Scan for the cell matching the given text and deliver its [X, Y] coordinate at center. 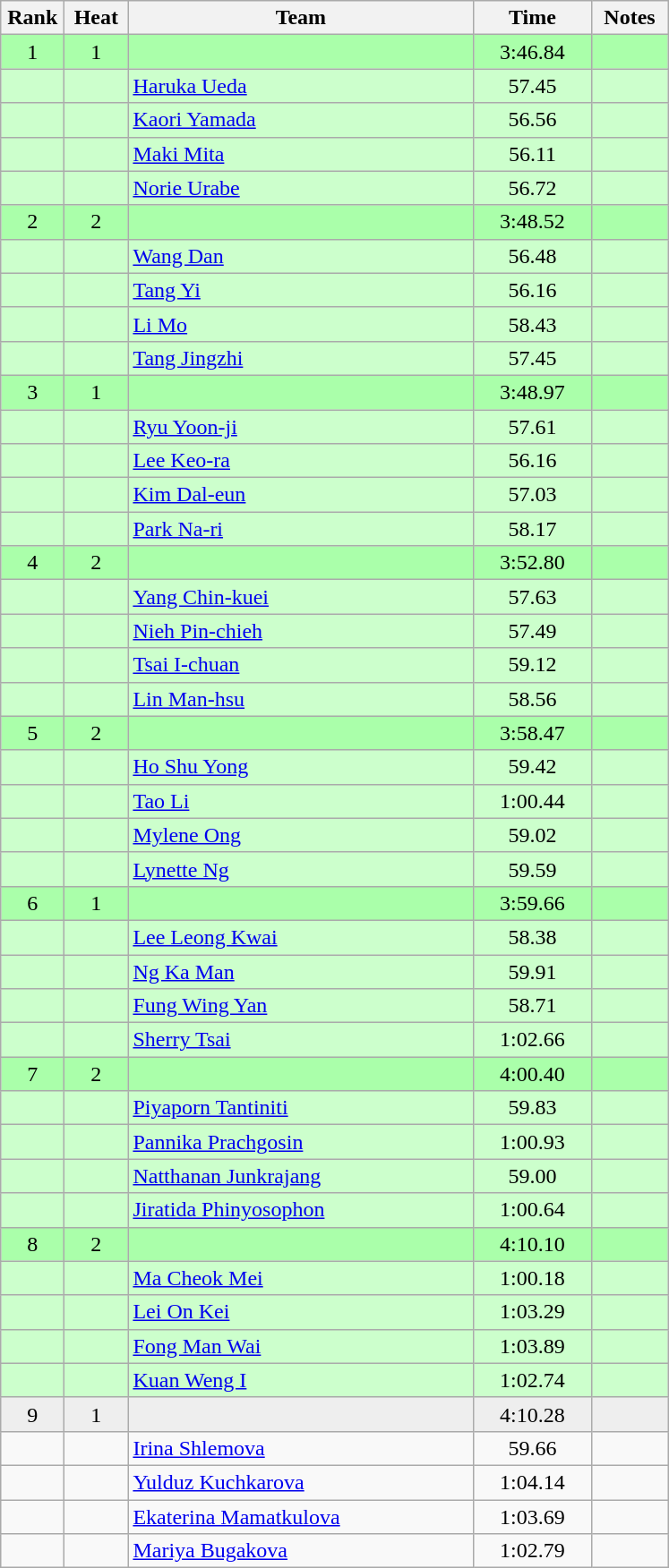
Rank [32, 18]
59.83 [532, 1108]
Tang Yi [301, 290]
Lynette Ng [301, 869]
1:00.93 [532, 1142]
8 [32, 1244]
1:02.66 [532, 1040]
1:03.29 [532, 1312]
Kaori Yamada [301, 120]
Fung Wing Yan [301, 1006]
6 [32, 903]
Wang Dan [301, 256]
9 [32, 1414]
Ryu Yoon-ji [301, 427]
4 [32, 563]
Nieh Pin-chieh [301, 631]
Tang Jingzhi [301, 358]
4:00.40 [532, 1074]
1:02.79 [532, 1551]
58.43 [532, 324]
1:04.14 [532, 1482]
Yang Chin-kuei [301, 597]
Heat [97, 18]
3:46.84 [532, 52]
56.72 [532, 188]
57.49 [532, 631]
58.38 [532, 937]
Ekaterina Mamatkulova [301, 1517]
1:03.89 [532, 1346]
Haruka Ueda [301, 86]
3:48.52 [532, 222]
1:00.18 [532, 1278]
3:59.66 [532, 903]
Pannika Prachgosin [301, 1142]
4:10.10 [532, 1244]
Lee Leong Kwai [301, 937]
59.91 [532, 971]
4:10.28 [532, 1414]
59.00 [532, 1176]
59.66 [532, 1448]
Maki Mita [301, 154]
Lee Keo-ra [301, 461]
Team [301, 18]
5 [32, 733]
Time [532, 18]
59.02 [532, 835]
Li Mo [301, 324]
58.56 [532, 699]
57.63 [532, 597]
Tao Li [301, 801]
Notes [630, 18]
1:02.74 [532, 1380]
Ho Shu Yong [301, 767]
Mariya Bugakova [301, 1551]
3 [32, 392]
3:52.80 [532, 563]
Kuan Weng I [301, 1380]
Ma Cheok Mei [301, 1278]
Park Na-ri [301, 529]
3:48.97 [532, 392]
Jiratida Phinyosophon [301, 1210]
Kim Dal-eun [301, 495]
Lei On Kei [301, 1312]
56.56 [532, 120]
Lin Man-hsu [301, 699]
Yulduz Kuchkarova [301, 1482]
59.42 [532, 767]
59.59 [532, 869]
3:58.47 [532, 733]
59.12 [532, 665]
57.03 [532, 495]
Mylene Ong [301, 835]
Tsai I-chuan [301, 665]
58.71 [532, 1006]
Fong Man Wai [301, 1346]
Piyaporn Tantiniti [301, 1108]
1:03.69 [532, 1517]
Norie Urabe [301, 188]
Sherry Tsai [301, 1040]
Irina Shlemova [301, 1448]
7 [32, 1074]
1:00.44 [532, 801]
56.11 [532, 154]
56.48 [532, 256]
Natthanan Junkrajang [301, 1176]
Ng Ka Man [301, 971]
57.61 [532, 427]
58.17 [532, 529]
1:00.64 [532, 1210]
